Provide the (x, y) coordinate of the cell's center where the given text is located.  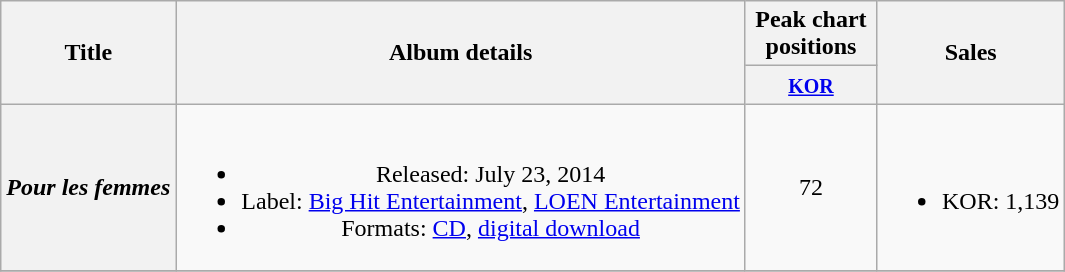
KOR (810, 85)
Peak chart positions (810, 34)
72 (810, 188)
Pour les femmes (88, 188)
Sales (970, 52)
Title (88, 52)
Released: July 23, 2014Label: Big Hit Entertainment, LOEN EntertainmentFormats: CD, digital download (461, 188)
KOR: 1,139 (970, 188)
Album details (461, 52)
